Locate the cell with the specified text and output its (X, Y) center coordinate. 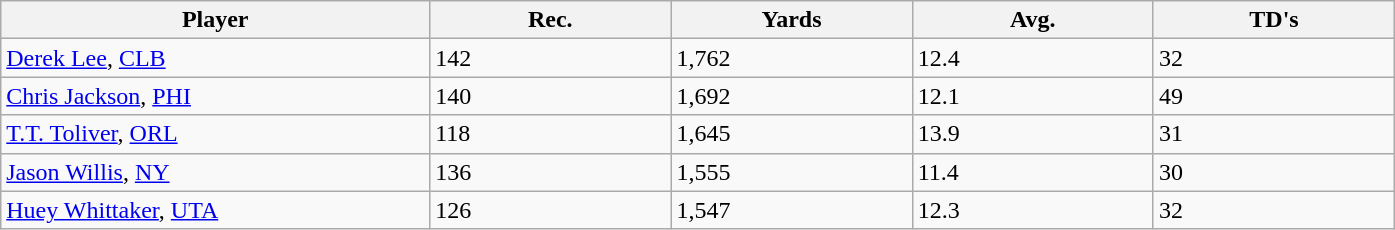
Huey Whittaker, UTA (216, 210)
Yards (792, 20)
12.3 (1032, 210)
1,692 (792, 96)
13.9 (1032, 134)
30 (1274, 172)
12.1 (1032, 96)
140 (550, 96)
1,762 (792, 58)
142 (550, 58)
136 (550, 172)
118 (550, 134)
Jason Willis, NY (216, 172)
1,555 (792, 172)
126 (550, 210)
49 (1274, 96)
Rec. (550, 20)
Player (216, 20)
T.T. Toliver, ORL (216, 134)
Derek Lee, CLB (216, 58)
TD's (1274, 20)
1,547 (792, 210)
12.4 (1032, 58)
Avg. (1032, 20)
1,645 (792, 134)
Chris Jackson, PHI (216, 96)
11.4 (1032, 172)
31 (1274, 134)
